Provide the (X, Y) coordinate of the cell's center where the given text is located.  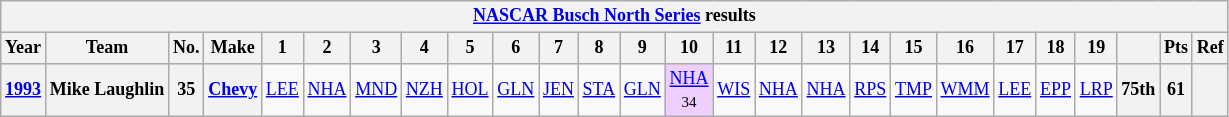
EPP (1056, 90)
75th (1138, 90)
13 (826, 48)
1 (282, 48)
Ref (1210, 48)
15 (914, 48)
19 (1096, 48)
12 (779, 48)
RPS (870, 90)
Year (24, 48)
35 (186, 90)
18 (1056, 48)
61 (1176, 90)
6 (516, 48)
10 (689, 48)
STA (598, 90)
17 (1015, 48)
5 (470, 48)
NZH (425, 90)
LRP (1096, 90)
3 (376, 48)
HOL (470, 90)
7 (559, 48)
Team (106, 48)
Make (233, 48)
4 (425, 48)
MND (376, 90)
NHA34 (689, 90)
NASCAR Busch North Series results (614, 16)
WIS (734, 90)
11 (734, 48)
TMP (914, 90)
1993 (24, 90)
WMM (965, 90)
16 (965, 48)
14 (870, 48)
Pts (1176, 48)
9 (643, 48)
JEN (559, 90)
Chevy (233, 90)
2 (327, 48)
8 (598, 48)
Mike Laughlin (106, 90)
No. (186, 48)
